Identify which cell holds the provided text, then report its (x, y) central coordinate. 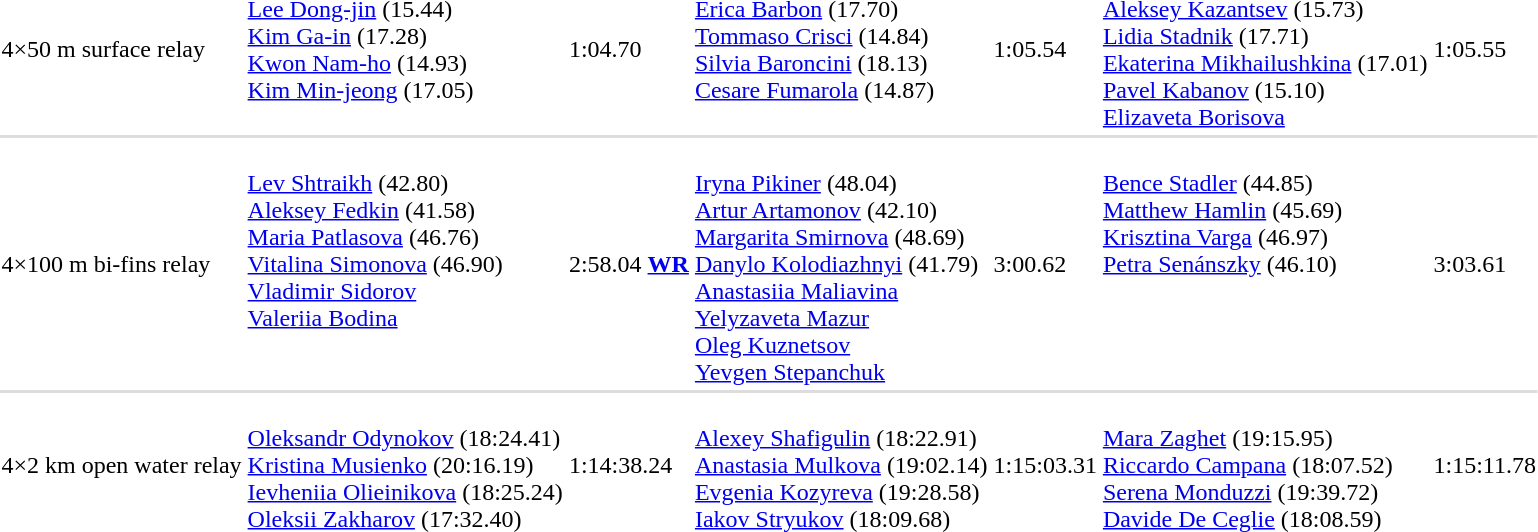
4×100 m bi-fins relay (122, 264)
Bence Stadler (44.85)Matthew Hamlin (45.69)Krisztina Varga (46.97)Petra Senánszky (46.10) (1265, 264)
Lev Shtraikh (42.80)Aleksey Fedkin (41.58)Maria Patlasova (46.76)Vitalina Simonova (46.90)Vladimir SidorovValeriia Bodina (405, 264)
2:58.04 WR (628, 264)
3:03.61 (1484, 264)
3:00.62 (1045, 264)
